Return the (x, y) coordinate for the center point of the cell that contains the specified text.  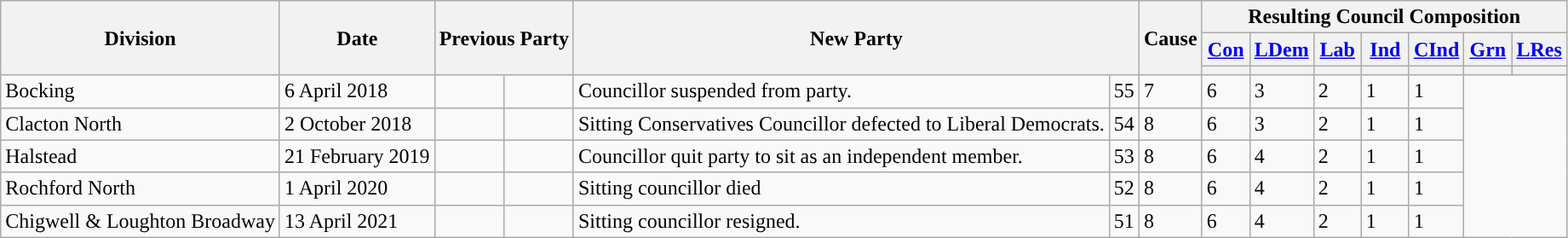
6 April 2018 (357, 91)
Cause (1170, 38)
Lab (1337, 49)
52 (1124, 189)
Clacton North (141, 124)
Resulting Council Composition (1384, 17)
Division (141, 38)
Sitting councillor died (841, 189)
Date (357, 38)
LRes (1539, 49)
53 (1124, 156)
Grn (1488, 49)
Sitting Conservatives Councillor defected to Liberal Democrats. (841, 124)
Councillor quit party to sit as an independent member. (841, 156)
CInd (1436, 49)
New Party (856, 38)
Sitting councillor resigned. (841, 221)
1 April 2020 (357, 189)
Chigwell & Loughton Broadway (141, 221)
Previous Party (504, 38)
55 (1124, 91)
Halstead (141, 156)
54 (1124, 124)
51 (1124, 221)
LDem (1281, 49)
Rochford North (141, 189)
Con (1226, 49)
2 October 2018 (357, 124)
Councillor suspended from party. (841, 91)
21 February 2019 (357, 156)
13 April 2021 (357, 221)
Bocking (141, 91)
Ind (1385, 49)
7 (1170, 91)
